Locate the cell with the specified text and output its [X, Y] center coordinate. 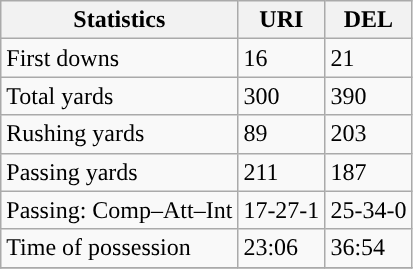
17-27-1 [282, 210]
Statistics [120, 20]
URI [282, 20]
21 [368, 58]
DEL [368, 20]
First downs [120, 58]
187 [368, 172]
203 [368, 134]
16 [282, 58]
Rushing yards [120, 134]
Passing: Comp–Att–Int [120, 210]
211 [282, 172]
390 [368, 96]
23:06 [282, 248]
25-34-0 [368, 210]
Time of possession [120, 248]
Passing yards [120, 172]
89 [282, 134]
300 [282, 96]
Total yards [120, 96]
36:54 [368, 248]
